Search for the cell housing the specified text and yield its (X, Y) center coordinate. 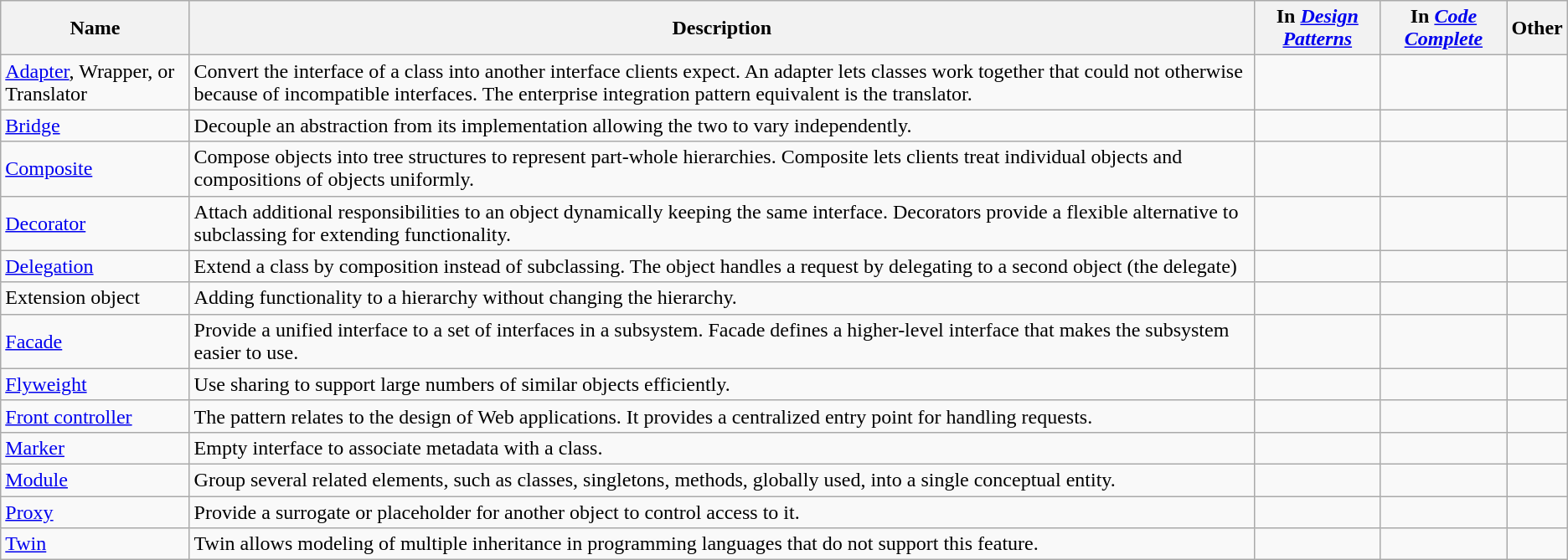
Description (722, 28)
Marker (95, 448)
Decorator (95, 223)
The pattern relates to the design of Web applications. It provides a centralized entry point for handling requests. (722, 416)
Twin (95, 544)
In Design Patterns (1318, 28)
Empty interface to associate metadata with a class. (722, 448)
Facade (95, 342)
Composite (95, 169)
Group several related elements, such as classes, singletons, methods, globally used, into a single conceptual entity. (722, 480)
Use sharing to support large numbers of similar objects efficiently. (722, 384)
In Code Complete (1444, 28)
Adding functionality to a hierarchy without changing the hierarchy. (722, 298)
Proxy (95, 511)
Flyweight (95, 384)
Provide a surrogate or placeholder for another object to control access to it. (722, 511)
Decouple an abstraction from its implementation allowing the two to vary independently. (722, 126)
Module (95, 480)
Front controller (95, 416)
Bridge (95, 126)
Delegation (95, 266)
Twin allows modeling of multiple inheritance in programming languages that do not support this feature. (722, 544)
Provide a unified interface to a set of interfaces in a subsystem. Facade defines a higher-level interface that makes the subsystem easier to use. (722, 342)
Adapter, Wrapper, or Translator (95, 82)
Extend a class by composition instead of subclassing. The object handles a request by delegating to a second object (the delegate) (722, 266)
Name (95, 28)
Other (1537, 28)
Extension object (95, 298)
